Provide the [X, Y] coordinate of the cell's center where the given text is located.  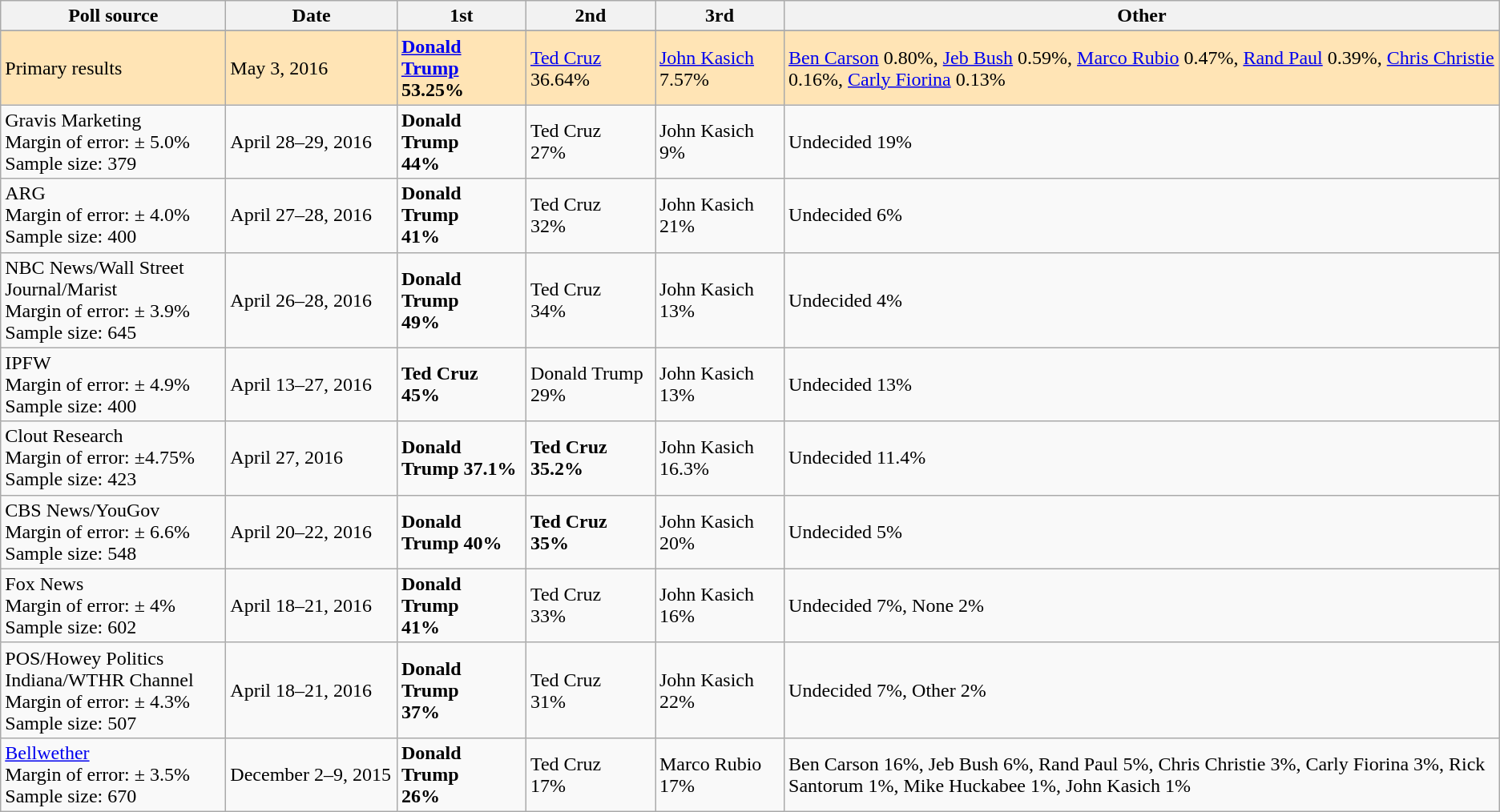
John Kasich16.3% [720, 458]
John Kasich20% [720, 532]
Undecided 13% [1143, 384]
Date [312, 16]
Undecided 11.4% [1143, 458]
1st [462, 16]
April 28–29, 2016 [312, 142]
Donald Trump53.25% [462, 68]
Donald Trump26% [462, 774]
Ted Cruz33% [590, 605]
Donald Trump37% [462, 690]
Ted Cruz36.64% [590, 68]
Marco Rubio17% [720, 774]
John Kasich7.57% [720, 68]
Poll source [114, 16]
Ted Cruz45% [462, 384]
Undecided 4% [1143, 299]
April 26–28, 2016 [312, 299]
Gravis MarketingMargin of error: ± 5.0% Sample size: 379 [114, 142]
2nd [590, 16]
Undecided 6% [1143, 215]
April 27–28, 2016 [312, 215]
Ted Cruz32% [590, 215]
December 2–9, 2015 [312, 774]
Donald Trump 37.1% [462, 458]
Other [1143, 16]
Donald Trump49% [462, 299]
April 27, 2016 [312, 458]
Ted Cruz27% [590, 142]
ARGMargin of error: ± 4.0% Sample size: 400 [114, 215]
POS/Howey Politics Indiana/WTHR ChannelMargin of error: ± 4.3% Sample size: 507 [114, 690]
Primary results [114, 68]
Ted Cruz35% [590, 532]
Fox NewsMargin of error: ± 4% Sample size: 602 [114, 605]
Undecided 19% [1143, 142]
Donald Trump29% [590, 384]
John Kasich16% [720, 605]
Donald Trump 40% [462, 532]
Undecided 7%, None 2% [1143, 605]
Clout ResearchMargin of error: ±4.75% Sample size: 423 [114, 458]
John Kasich21% [720, 215]
BellwetherMargin of error: ± 3.5% Sample size: 670 [114, 774]
April 13–27, 2016 [312, 384]
Ted Cruz34% [590, 299]
Donald Trump44% [462, 142]
John Kasich22% [720, 690]
Undecided 7%, Other 2% [1143, 690]
Ben Carson 16%, Jeb Bush 6%, Rand Paul 5%, Chris Christie 3%, Carly Fiorina 3%, Rick Santorum 1%, Mike Huckabee 1%, John Kasich 1% [1143, 774]
IPFWMargin of error: ± 4.9% Sample size: 400 [114, 384]
Ted Cruz31% [590, 690]
April 20–22, 2016 [312, 532]
NBC News/Wall Street Journal/MaristMargin of error: ± 3.9% Sample size: 645 [114, 299]
CBS News/YouGovMargin of error: ± 6.6% Sample size: 548 [114, 532]
Ted Cruz35.2% [590, 458]
May 3, 2016 [312, 68]
Undecided 5% [1143, 532]
Ted Cruz17% [590, 774]
John Kasich9% [720, 142]
3rd [720, 16]
Ben Carson 0.80%, Jeb Bush 0.59%, Marco Rubio 0.47%, Rand Paul 0.39%, Chris Christie 0.16%, Carly Fiorina 0.13% [1143, 68]
